Return the [X, Y] coordinate for the center point of the cell that contains the specified text.  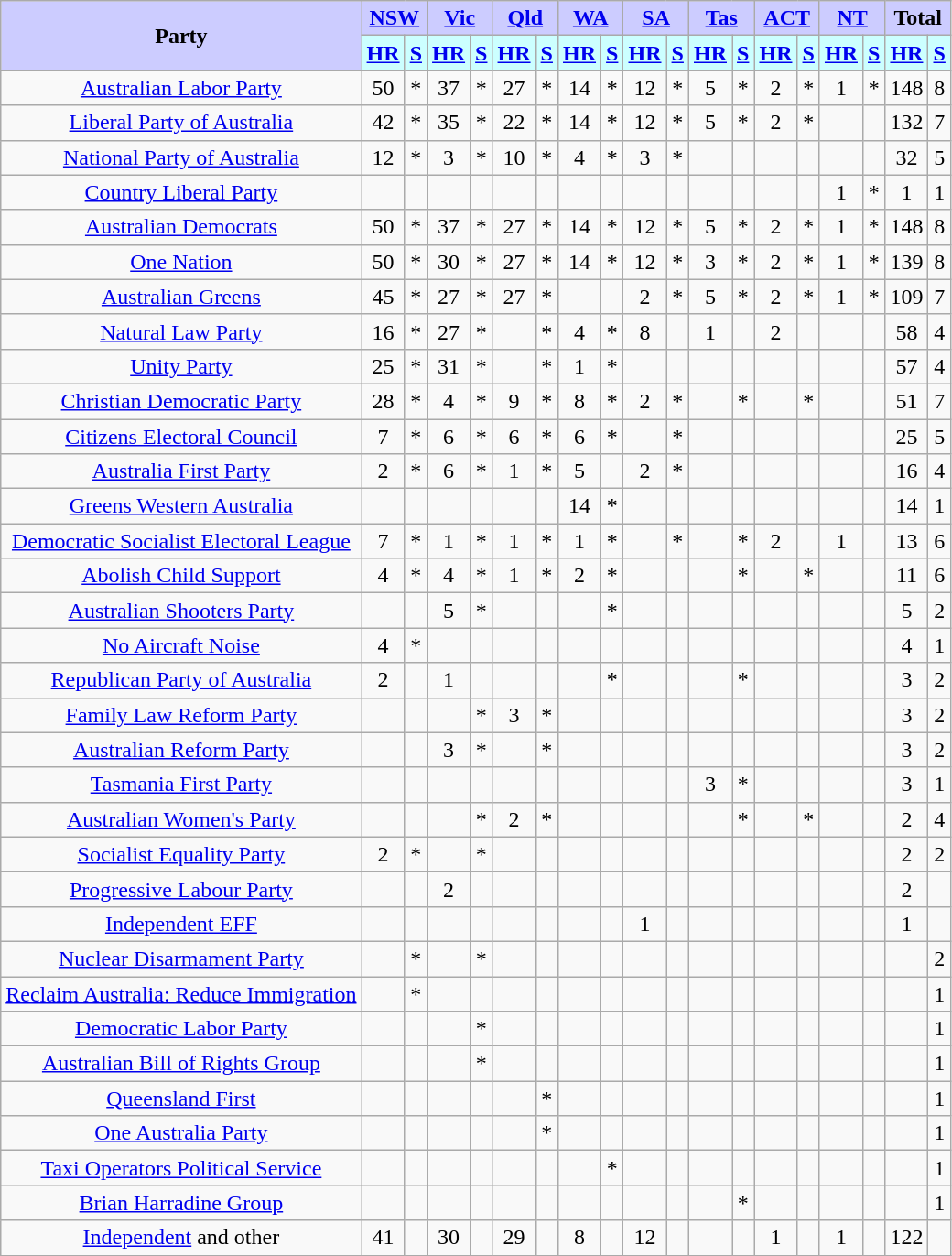
28 [383, 401]
11 [906, 576]
Australian Reform Party [181, 750]
Australian Shooters Party [181, 611]
Qld [525, 18]
Family Law Reform Party [181, 715]
Democratic Labor Party [181, 1029]
One Nation [181, 262]
122 [906, 1238]
Reclaim Australia: Reduce Immigration [181, 993]
Socialist Equality Party [181, 854]
Queensland First [181, 1099]
NT [851, 18]
Christian Democratic Party [181, 401]
35 [449, 123]
Nuclear Disarmament Party [181, 958]
Unity Party [181, 366]
Independent and other [181, 1238]
10 [514, 157]
58 [906, 331]
Greens Western Australia [181, 506]
WA [590, 18]
132 [906, 123]
Total [917, 18]
139 [906, 262]
SA [655, 18]
Citizens Electoral Council [181, 437]
22 [514, 123]
Tasmania First Party [181, 785]
42 [383, 123]
Independent EFF [181, 924]
41 [383, 1238]
Vic [460, 18]
13 [906, 541]
Australian Women's Party [181, 819]
Taxi Operators Political Service [181, 1168]
Natural Law Party [181, 331]
Brian Harradine Group [181, 1203]
Australia First Party [181, 471]
Australian Greens [181, 297]
No Aircraft Noise [181, 645]
29 [514, 1238]
51 [906, 401]
Tas [721, 18]
Democratic Socialist Electoral League [181, 541]
Liberal Party of Australia [181, 123]
Republican Party of Australia [181, 680]
Progressive Labour Party [181, 889]
31 [449, 366]
Party [181, 36]
Australian Bill of Rights Group [181, 1064]
32 [906, 157]
Country Liberal Party [181, 192]
ACT [787, 18]
57 [906, 366]
Abolish Child Support [181, 576]
Australian Labor Party [181, 88]
National Party of Australia [181, 157]
Australian Democrats [181, 227]
One Australia Party [181, 1133]
45 [383, 297]
109 [906, 297]
NSW [394, 18]
9 [514, 401]
